Determine the (X, Y) coordinate at the center of the cell enclosing the given text.  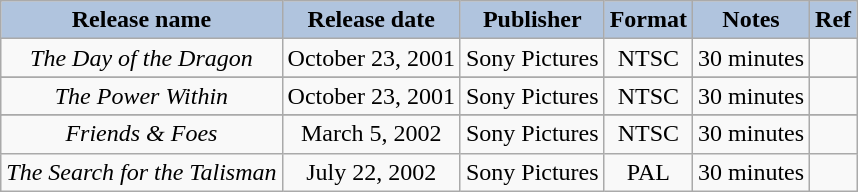
July 22, 2002 (371, 172)
The Power Within (142, 96)
Friends & Foes (142, 134)
Notes (752, 20)
Release name (142, 20)
Publisher (532, 20)
Release date (371, 20)
The Search for the Talisman (142, 172)
PAL (648, 172)
Ref (834, 20)
Format (648, 20)
March 5, 2002 (371, 134)
The Day of the Dragon (142, 58)
